Capture the cell that displays the provided text and extract its [X, Y] central coordinate. 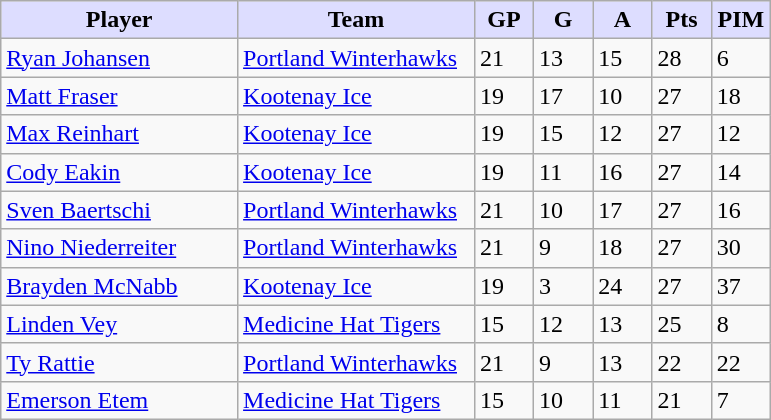
Pts [682, 20]
24 [622, 286]
Brayden McNabb [120, 286]
37 [740, 286]
GP [504, 20]
14 [740, 172]
G [564, 20]
Player [120, 20]
Emerson Etem [120, 400]
Cody Eakin [120, 172]
25 [682, 324]
Ryan Johansen [120, 58]
8 [740, 324]
Matt Fraser [120, 96]
Sven Baertschi [120, 210]
PIM [740, 20]
7 [740, 400]
Max Reinhart [120, 134]
A [622, 20]
Ty Rattie [120, 362]
3 [564, 286]
Linden Vey [120, 324]
28 [682, 58]
6 [740, 58]
30 [740, 248]
Nino Niederreiter [120, 248]
Team [356, 20]
